Detect which cell encompasses the target text, then output its [X, Y] center coordinate. 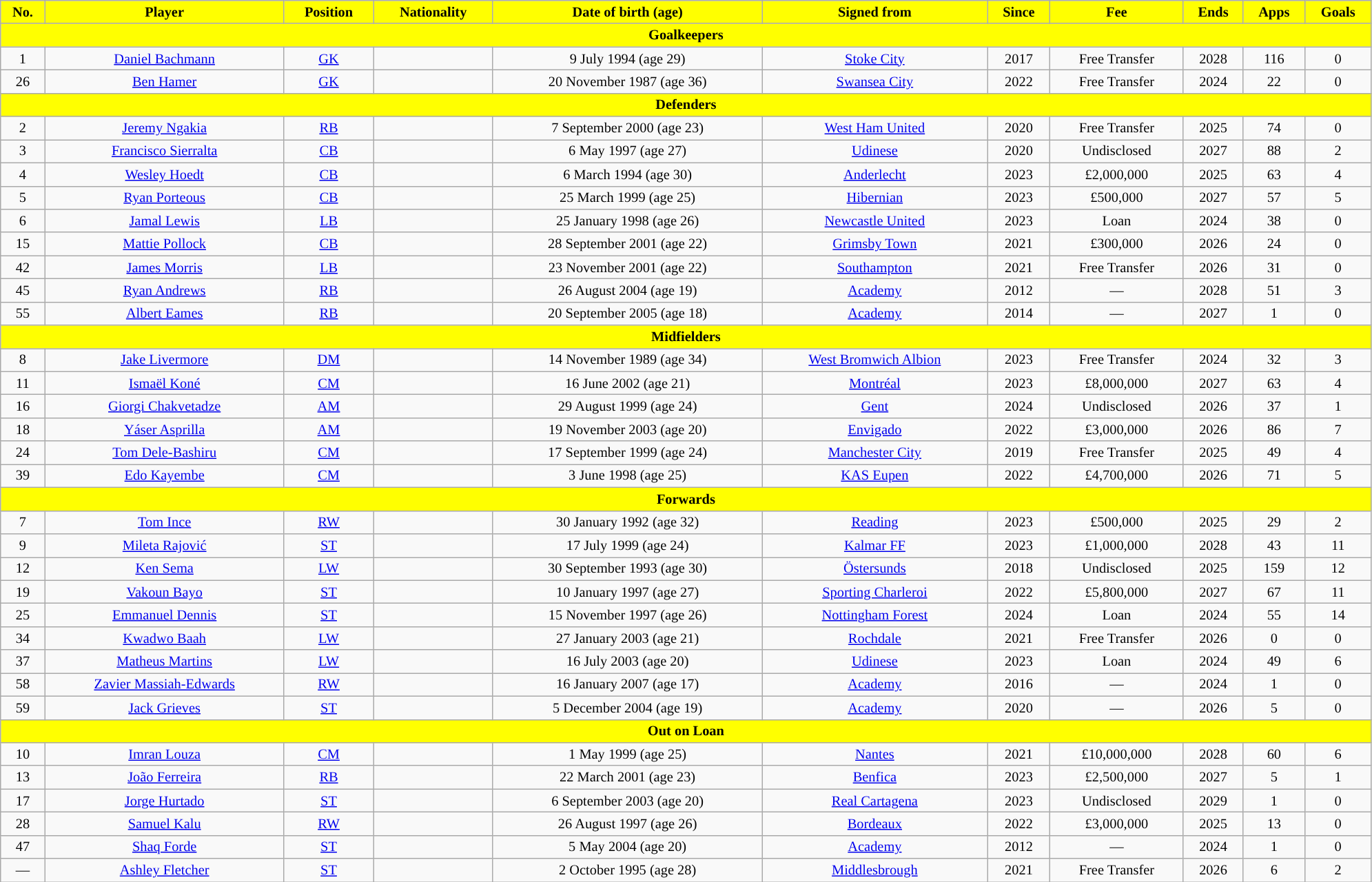
5 December 2004 (age 19) [627, 708]
Nationality [433, 12]
10 January 1997 (age 27) [627, 592]
9 July 1994 (age 29) [627, 59]
47 [23, 847]
Nottingham Forest [875, 615]
Ends [1213, 12]
Montréal [875, 383]
2 October 1995 (age 28) [627, 870]
West Ham United [875, 128]
Matheus Martins [164, 661]
3 June 1998 (age 25) [627, 475]
Kalmar FF [875, 545]
Nantes [875, 754]
71 [1273, 475]
Southampton [875, 267]
Ismaël Koné [164, 383]
22 March 2001 (age 23) [627, 777]
Stoke City [875, 59]
57 [1273, 198]
Samuel Kalu [164, 823]
30 September 1993 (age 30) [627, 568]
20 September 2005 (age 18) [627, 314]
19 [23, 592]
No. [23, 12]
Newcastle United [875, 220]
Edo Kayembe [164, 475]
86 [1273, 429]
Signed from [875, 12]
16 July 2003 (age 20) [627, 661]
Apps [1273, 12]
£2,000,000 [1116, 174]
Reading [875, 522]
Bordeaux [875, 823]
£8,000,000 [1116, 383]
31 [1273, 267]
Real Cartagena [875, 801]
Fee [1116, 12]
£10,000,000 [1116, 754]
Forwards [686, 499]
Player [164, 12]
Benfica [875, 777]
2019 [1018, 453]
20 November 1987 (age 36) [627, 81]
Jack Grieves [164, 708]
Jeremy Ngakia [164, 128]
KAS Eupen [875, 475]
159 [1273, 568]
42 [23, 267]
Hibernian [875, 198]
Mattie Pollock [164, 244]
88 [1273, 151]
DM [329, 360]
Midfielders [686, 337]
Since [1018, 12]
Jorge Hurtado [164, 801]
Wesley Hoedt [164, 174]
James Morris [164, 267]
18 [23, 429]
29 [1273, 522]
5 May 2004 (age 20) [627, 847]
Defenders [686, 105]
Zavier Massiah-Edwards [164, 684]
Sporting Charleroi [875, 592]
£5,800,000 [1116, 592]
15 November 1997 (age 26) [627, 615]
74 [1273, 128]
Gent [875, 406]
23 November 2001 (age 22) [627, 267]
2016 [1018, 684]
João Ferreira [164, 777]
Yáser Asprilla [164, 429]
58 [23, 684]
1 May 1999 (age 25) [627, 754]
Ryan Porteous [164, 198]
Daniel Bachmann [164, 59]
26 August 1997 (age 26) [627, 823]
Albert Eames [164, 314]
Goals [1338, 12]
67 [1273, 592]
25 January 1998 (age 26) [627, 220]
51 [1273, 290]
Position [329, 12]
60 [1273, 754]
Giorgi Chakvetadze [164, 406]
27 January 2003 (age 21) [627, 638]
34 [23, 638]
16 [23, 406]
25 March 1999 (age 25) [627, 198]
6 May 1997 (age 27) [627, 151]
Ben Hamer [164, 81]
Emmanuel Dennis [164, 615]
28 September 2001 (age 22) [627, 244]
6 September 2003 (age 20) [627, 801]
38 [1273, 220]
2018 [1018, 568]
2017 [1018, 59]
2029 [1213, 801]
26 [23, 81]
2014 [1018, 314]
Jamal Lewis [164, 220]
Vakoun Bayo [164, 592]
Goalkeepers [686, 35]
6 March 1994 (age 30) [627, 174]
Grimsby Town [875, 244]
Anderlecht [875, 174]
Swansea City [875, 81]
Imran Louza [164, 754]
14 [1338, 615]
Ken Sema [164, 568]
Östersunds [875, 568]
32 [1273, 360]
Middlesbrough [875, 870]
£300,000 [1116, 244]
16 January 2007 (age 17) [627, 684]
Shaq Forde [164, 847]
10 [23, 754]
Out on Loan [686, 731]
15 [23, 244]
Envigado [875, 429]
Jake Livermore [164, 360]
116 [1273, 59]
Mileta Rajović [164, 545]
Tom Dele-Bashiru [164, 453]
Date of birth (age) [627, 12]
£2,500,000 [1116, 777]
14 November 1989 (age 34) [627, 360]
£1,000,000 [1116, 545]
59 [23, 708]
8 [23, 360]
45 [23, 290]
Francisco Sierralta [164, 151]
17 July 1999 (age 24) [627, 545]
9 [23, 545]
43 [1273, 545]
25 [23, 615]
17 September 1999 (age 24) [627, 453]
26 August 2004 (age 19) [627, 290]
Tom Ince [164, 522]
7 September 2000 (age 23) [627, 128]
22 [1273, 81]
39 [23, 475]
Kwadwo Baah [164, 638]
16 June 2002 (age 21) [627, 383]
17 [23, 801]
West Bromwich Albion [875, 360]
29 August 1999 (age 24) [627, 406]
Ashley Fletcher [164, 870]
Ryan Andrews [164, 290]
30 January 1992 (age 32) [627, 522]
Rochdale [875, 638]
Manchester City [875, 453]
£4,700,000 [1116, 475]
19 November 2003 (age 20) [627, 429]
28 [23, 823]
